Provide the (X, Y) coordinate of the cell's center where the given text is located.  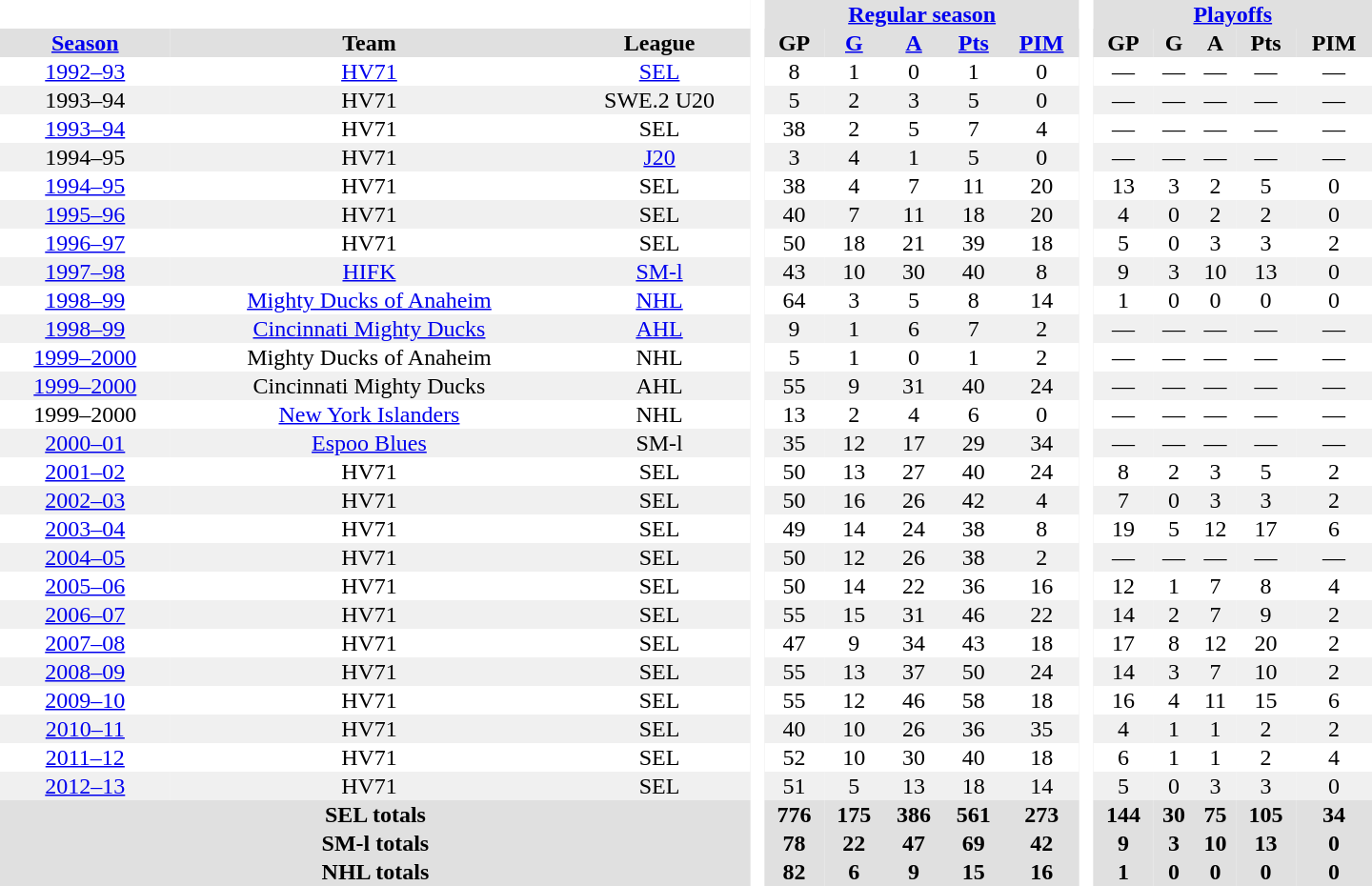
144 (1124, 815)
2011–12 (86, 757)
League (659, 43)
37 (915, 672)
1992–93 (86, 71)
2007–08 (86, 643)
HIFK (370, 272)
69 (974, 843)
2001–02 (86, 472)
1996–97 (86, 243)
21 (915, 243)
Regular season (922, 14)
1995–96 (86, 214)
Team (370, 43)
SWE.2 U20 (659, 100)
J20 (659, 157)
75 (1216, 815)
29 (974, 443)
39 (974, 243)
SM-l totals (375, 843)
2003–04 (86, 529)
2009–10 (86, 700)
1997–98 (86, 272)
2012–13 (86, 786)
Playoffs (1233, 14)
51 (795, 786)
175 (854, 815)
2010–11 (86, 729)
Espoo Blues (370, 443)
58 (974, 700)
NHL totals (375, 872)
2004–05 (86, 557)
New York Islanders (370, 414)
19 (1124, 529)
64 (795, 300)
2005–06 (86, 586)
Season (86, 43)
2006–07 (86, 614)
27 (915, 472)
2008–09 (86, 672)
386 (915, 815)
SEL totals (375, 815)
105 (1265, 815)
82 (795, 872)
2000–01 (86, 443)
49 (795, 529)
561 (974, 815)
776 (795, 815)
273 (1041, 815)
2002–03 (86, 500)
78 (795, 843)
52 (795, 757)
